Determine the [x, y] coordinate at the center of the cell enclosing the given text.  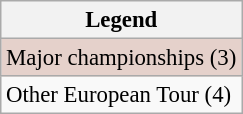
Legend [122, 20]
Major championships (3) [122, 58]
Other European Tour (4) [122, 95]
